Scan for the cell matching the given text and deliver its [X, Y] coordinate at center. 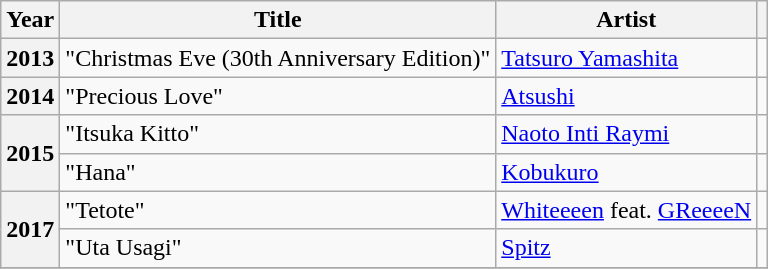
Atsushi [626, 96]
2017 [30, 229]
"Christmas Eve (30th Anniversary Edition)" [278, 58]
Whiteeeen feat. GReeeeN [626, 210]
"Tetote" [278, 210]
"Itsuka Kitto" [278, 134]
Spitz [626, 248]
2015 [30, 153]
Title [278, 20]
Tatsuro Yamashita [626, 58]
2013 [30, 58]
Kobukuro [626, 172]
Naoto Inti Raymi [626, 134]
"Precious Love" [278, 96]
2014 [30, 96]
Year [30, 20]
Artist [626, 20]
"Uta Usagi" [278, 248]
"Hana" [278, 172]
